Determine the [X, Y] coordinate at the center of the cell enclosing the given text.  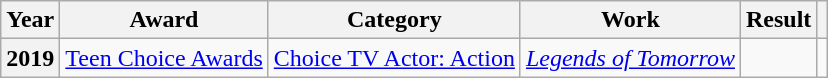
Work [630, 20]
Award [164, 20]
Year [30, 20]
Teen Choice Awards [164, 58]
2019 [30, 58]
Category [394, 20]
Legends of Tomorrow [630, 58]
Result [778, 20]
Choice TV Actor: Action [394, 58]
